Output the [x, y] coordinate of the center of the cell containing the given text.  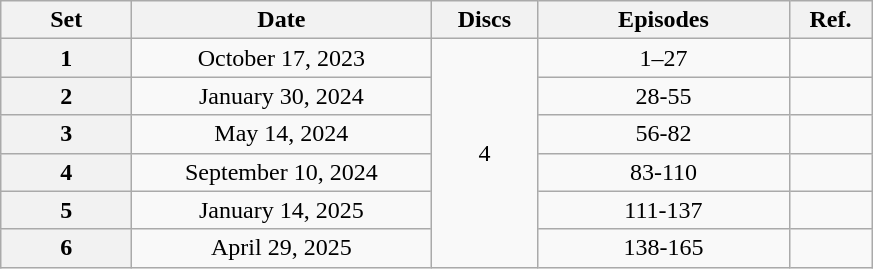
Discs [484, 20]
2 [66, 96]
January 30, 2024 [282, 96]
5 [66, 210]
Ref. [830, 20]
138-165 [664, 248]
56-82 [664, 134]
September 10, 2024 [282, 172]
Set [66, 20]
111-137 [664, 210]
1–27 [664, 58]
April 29, 2025 [282, 248]
Date [282, 20]
6 [66, 248]
28-55 [664, 96]
83-110 [664, 172]
Episodes [664, 20]
January 14, 2025 [282, 210]
1 [66, 58]
May 14, 2024 [282, 134]
3 [66, 134]
October 17, 2023 [282, 58]
